Return the (X, Y) coordinate for the center point of the cell that contains the specified text.  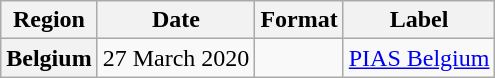
Format (299, 20)
PIAS Belgium (419, 58)
Label (419, 20)
Belgium (49, 58)
Region (49, 20)
Date (176, 20)
27 March 2020 (176, 58)
